Determine the [x, y] coordinate at the center of the cell enclosing the given text.  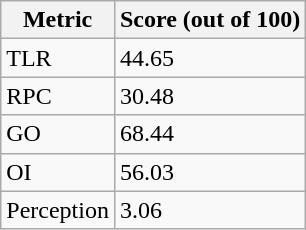
44.65 [210, 58]
TLR [58, 58]
Metric [58, 20]
OI [58, 172]
3.06 [210, 210]
Score (out of 100) [210, 20]
Perception [58, 210]
30.48 [210, 96]
68.44 [210, 134]
56.03 [210, 172]
GO [58, 134]
RPC [58, 96]
